Output the (X, Y) coordinate of the center of the cell containing the given text.  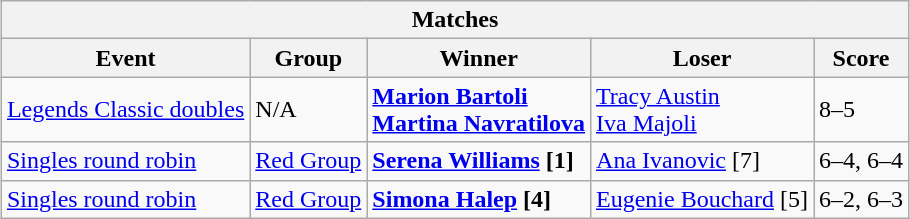
Event (125, 58)
Simona Halep [4] (479, 199)
Ana Ivanovic [7] (702, 161)
Matches (454, 20)
Serena Williams [1] (479, 161)
Legends Classic doubles (125, 110)
Eugenie Bouchard [5] (702, 199)
6–4, 6–4 (862, 161)
8–5 (862, 110)
6–2, 6–3 (862, 199)
Tracy Austin Iva Majoli (702, 110)
Loser (702, 58)
Score (862, 58)
Group (308, 58)
Marion Bartoli Martina Navratilova (479, 110)
Winner (479, 58)
N/A (308, 110)
